Find where the given text appears and provide that cell's center as [X, Y] coordinate. 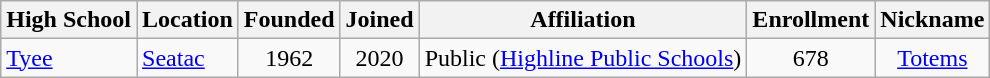
1962 [289, 58]
Nickname [932, 20]
678 [811, 58]
Location [188, 20]
Affiliation [583, 20]
Public (Highline Public Schools) [583, 58]
Seatac [188, 58]
Joined [380, 20]
Founded [289, 20]
Totems [932, 58]
Tyee [69, 58]
2020 [380, 58]
Enrollment [811, 20]
High School [69, 20]
